Return [X, Y] of the center of cell containing provided text 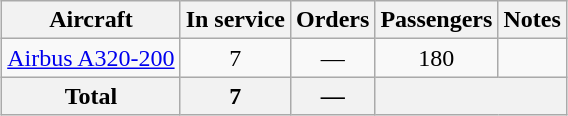
Total [91, 96]
Passengers [436, 20]
Aircraft [91, 20]
Notes [532, 20]
180 [436, 58]
Orders [332, 20]
Airbus A320-200 [91, 58]
In service [235, 20]
